Return (x, y) of the center of cell containing provided text 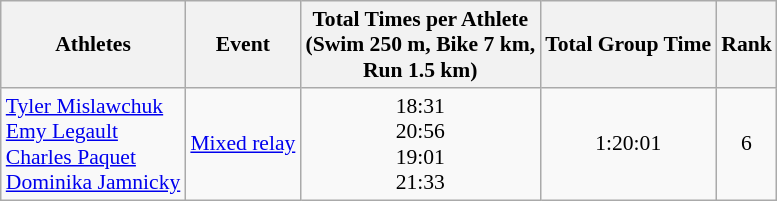
Rank (746, 44)
Total Group Time (628, 44)
1:20:01 (628, 144)
18:3120:5619:0121:33 (420, 144)
Athletes (94, 44)
Total Times per Athlete (Swim 250 m, Bike 7 km, Run 1.5 km) (420, 44)
Mixed relay (242, 144)
6 (746, 144)
Tyler MislawchukEmy LegaultCharles PaquetDominika Jamnicky (94, 144)
Event (242, 44)
